Detect which cell encompasses the target text, then output its [x, y] center coordinate. 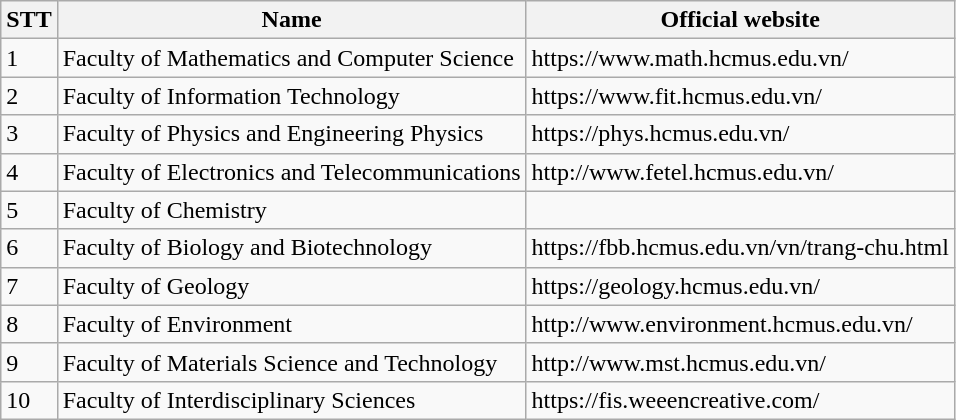
5 [29, 210]
Official website [740, 20]
Faculty of Materials Science and Technology [292, 362]
https://phys.hcmus.edu.vn/ [740, 134]
8 [29, 324]
https://geology.hcmus.edu.vn/ [740, 286]
4 [29, 172]
https://www.math.hcmus.edu.vn/ [740, 58]
https://fbb.hcmus.edu.vn/vn/trang-chu.html [740, 248]
http://www.environment.hcmus.edu.vn/ [740, 324]
http://www.fetel.hcmus.edu.vn/ [740, 172]
9 [29, 362]
https://fis.weeencreative.com/ [740, 400]
Faculty of Geology [292, 286]
Faculty of Physics and Engineering Physics [292, 134]
6 [29, 248]
3 [29, 134]
STT [29, 20]
7 [29, 286]
Faculty of Environment [292, 324]
1 [29, 58]
Faculty of Biology and Biotechnology [292, 248]
https://www.fit.hcmus.edu.vn/ [740, 96]
Faculty of Mathematics and Computer Science [292, 58]
Faculty of Interdisciplinary Sciences [292, 400]
2 [29, 96]
10 [29, 400]
Faculty of Information Technology [292, 96]
Name [292, 20]
Faculty of Chemistry [292, 210]
http://www.mst.hcmus.edu.vn/ [740, 362]
Faculty of Electronics and Telecommunications [292, 172]
